Capture the cell that displays the provided text and extract its [x, y] central coordinate. 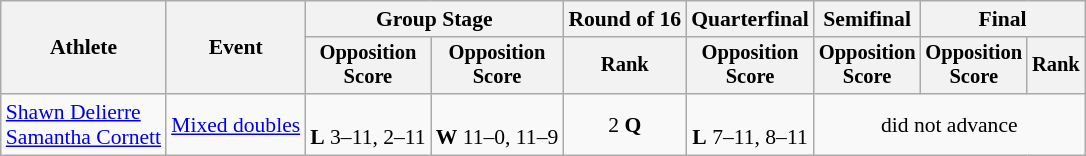
L 3–11, 2–11 [368, 124]
Quarterfinal [750, 19]
L 7–11, 8–11 [750, 124]
did not advance [950, 124]
Event [236, 48]
Round of 16 [624, 19]
Final [1002, 19]
Semifinal [868, 19]
Group Stage [434, 19]
Shawn DelierreSamantha Cornett [84, 124]
Athlete [84, 48]
Mixed doubles [236, 124]
2 Q [624, 124]
W 11–0, 11–9 [498, 124]
